Pinpoint the cell where the given text exists, returning its [x, y] midpoint coordinate. 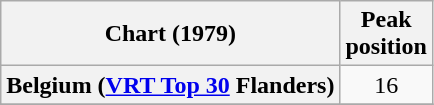
Peakposition [386, 34]
Belgium (VRT Top 30 Flanders) [170, 85]
Chart (1979) [170, 34]
16 [386, 85]
